Capture the cell that displays the provided text and extract its [X, Y] central coordinate. 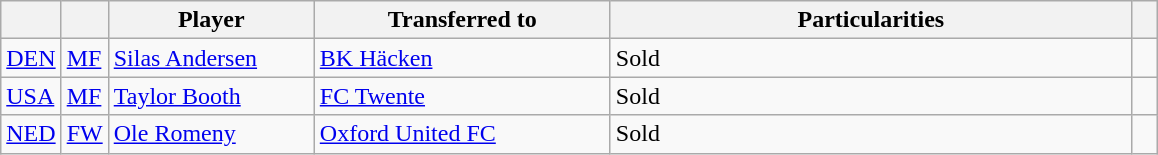
Silas Andersen [211, 58]
Player [211, 20]
DEN [31, 58]
NED [31, 134]
FW [84, 134]
Particularities [870, 20]
Ole Romeny [211, 134]
Transferred to [462, 20]
BK Häcken [462, 58]
FC Twente [462, 96]
USA [31, 96]
Oxford United FC [462, 134]
Taylor Booth [211, 96]
